Find where the given text appears and provide that cell's center as [X, Y] coordinate. 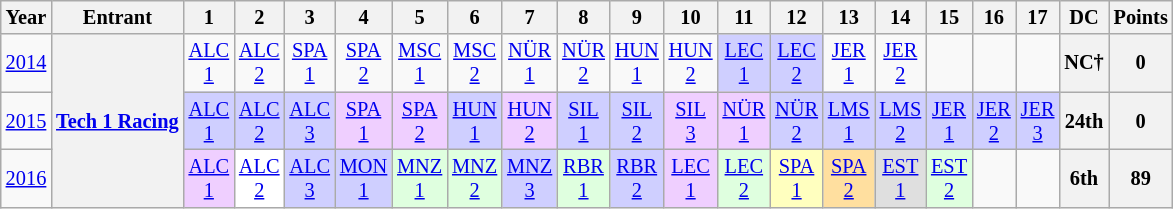
SIL1 [584, 121]
24th [1084, 121]
16 [994, 17]
12 [796, 17]
1 [209, 17]
6 [474, 17]
NC† [1084, 63]
EST1 [900, 178]
89 [1141, 178]
2016 [26, 178]
2015 [26, 121]
SIL3 [691, 121]
7 [530, 17]
2 [259, 17]
DC [1084, 17]
2014 [26, 63]
MNZ2 [474, 178]
SIL2 [637, 121]
MNZ3 [530, 178]
14 [900, 17]
6th [1084, 178]
10 [691, 17]
Year [26, 17]
MSC1 [420, 63]
RBR1 [584, 178]
MSC2 [474, 63]
LMS2 [900, 121]
11 [744, 17]
Tech 1 Racing [117, 120]
JER3 [1038, 121]
4 [364, 17]
8 [584, 17]
9 [637, 17]
LMS1 [849, 121]
Points [1141, 17]
3 [309, 17]
15 [949, 17]
MON1 [364, 178]
RBR2 [637, 178]
13 [849, 17]
MNZ1 [420, 178]
5 [420, 17]
17 [1038, 17]
EST2 [949, 178]
Entrant [117, 17]
